Determine the [X, Y] coordinate at the center of the cell enclosing the given text.  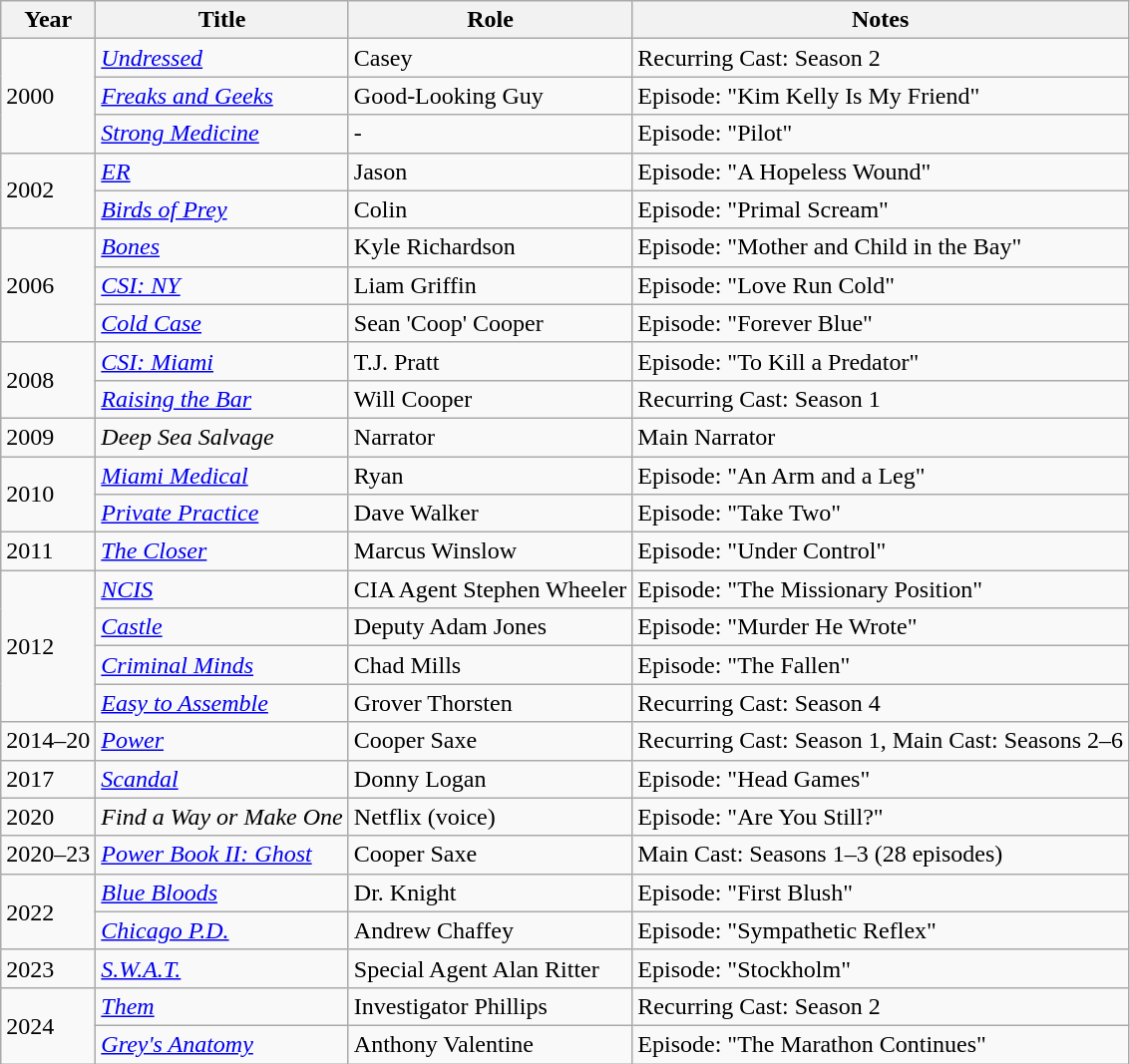
Episode: "To Kill a Predator" [881, 361]
Good-Looking Guy [491, 96]
Episode: "The Missionary Position" [881, 589]
NCIS [221, 589]
Episode: "A Hopeless Wound" [881, 172]
Criminal Minds [221, 665]
Power Book II: Ghost [221, 855]
Strong Medicine [221, 134]
Anthony Valentine [491, 1044]
2009 [48, 437]
Raising the Bar [221, 399]
2024 [48, 1025]
- [491, 134]
2020 [48, 817]
Grey's Anatomy [221, 1044]
Netflix (voice) [491, 817]
2022 [48, 911]
Birds of Prey [221, 209]
Episode: "Forever Blue" [881, 323]
2000 [48, 96]
Chicago P.D. [221, 930]
Episode: "Primal Scream" [881, 209]
T.J. Pratt [491, 361]
Freaks and Geeks [221, 96]
Narrator [491, 437]
Dr. Knight [491, 892]
Private Practice [221, 514]
The Closer [221, 551]
2008 [48, 380]
Power [221, 741]
2012 [48, 646]
Deputy Adam Jones [491, 627]
Episode: "The Marathon Continues" [881, 1044]
Recurring Cast: Season 1 [881, 399]
2020–23 [48, 855]
S.W.A.T. [221, 968]
Year [48, 20]
Deep Sea Salvage [221, 437]
Episode: "The Fallen" [881, 665]
Liam Griffin [491, 285]
Castle [221, 627]
ER [221, 172]
Notes [881, 20]
Main Narrator [881, 437]
Episode: "Stockholm" [881, 968]
Jason [491, 172]
2010 [48, 495]
Episode: "Love Run Cold" [881, 285]
Main Cast: Seasons 1–3 (28 episodes) [881, 855]
Episode: "Sympathetic Reflex" [881, 930]
Episode: "Mother and Child in the Bay" [881, 247]
Them [221, 1006]
Easy to Assemble [221, 703]
Grover Thorsten [491, 703]
CSI: NY [221, 285]
Kyle Richardson [491, 247]
Marcus Winslow [491, 551]
Miami Medical [221, 476]
Recurring Cast: Season 4 [881, 703]
2002 [48, 190]
2011 [48, 551]
Episode: "An Arm and a Leg" [881, 476]
Undressed [221, 58]
Chad Mills [491, 665]
2014–20 [48, 741]
CSI: Miami [221, 361]
Cold Case [221, 323]
Will Cooper [491, 399]
Bones [221, 247]
Colin [491, 209]
Episode: "Are You Still?" [881, 817]
Episode: "First Blush" [881, 892]
Role [491, 20]
Episode: "Under Control" [881, 551]
Recurring Cast: Season 1, Main Cast: Seasons 2–6 [881, 741]
Dave Walker [491, 514]
Episode: "Take Two" [881, 514]
2017 [48, 779]
Investigator Phillips [491, 1006]
Scandal [221, 779]
Andrew Chaffey [491, 930]
Casey [491, 58]
Donny Logan [491, 779]
Find a Way or Make One [221, 817]
Episode: "Kim Kelly Is My Friend" [881, 96]
Sean 'Coop' Cooper [491, 323]
Ryan [491, 476]
Episode: "Pilot" [881, 134]
Title [221, 20]
Episode: "Head Games" [881, 779]
CIA Agent Stephen Wheeler [491, 589]
2023 [48, 968]
Episode: "Murder He Wrote" [881, 627]
2006 [48, 285]
Blue Bloods [221, 892]
Special Agent Alan Ritter [491, 968]
